For the text-containing cell, return its midpoint in [X, Y] coordinate format. 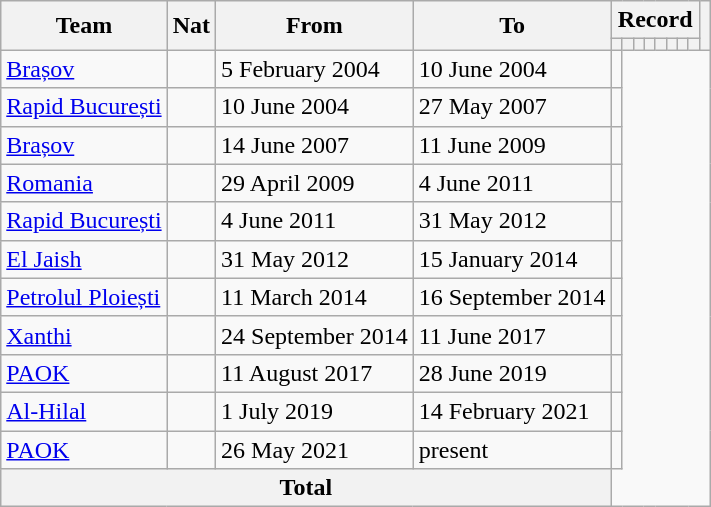
present [512, 449]
11 June 2009 [512, 145]
Petrolul Ploiești [84, 297]
14 February 2021 [512, 411]
29 April 2009 [315, 183]
El Jaish [84, 259]
27 May 2007 [512, 107]
24 September 2014 [315, 335]
To [512, 26]
Team [84, 26]
11 June 2017 [512, 335]
Nat [191, 26]
11 March 2014 [315, 297]
1 July 2019 [315, 411]
28 June 2019 [512, 373]
5 February 2004 [315, 69]
11 August 2017 [315, 373]
From [315, 26]
15 January 2014 [512, 259]
Al-Hilal [84, 411]
14 June 2007 [315, 145]
Xanthi [84, 335]
Romania [84, 183]
Total [306, 488]
26 May 2021 [315, 449]
16 September 2014 [512, 297]
Record [655, 20]
